For the text-containing cell, return its midpoint in [x, y] coordinate format. 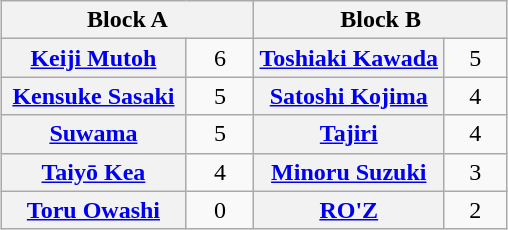
RO'Z [349, 210]
Kensuke Sasaki [94, 96]
3 [476, 172]
Block B [380, 20]
Keiji Mutoh [94, 58]
Block A [128, 20]
Suwama [94, 134]
2 [476, 210]
Taiyō Kea [94, 172]
6 [220, 58]
0 [220, 210]
Minoru Suzuki [349, 172]
Tajiri [349, 134]
Satoshi Kojima [349, 96]
Toru Owashi [94, 210]
Toshiaki Kawada [349, 58]
